Extract the (x, y) coordinate from the center of the cell holding the provided text.  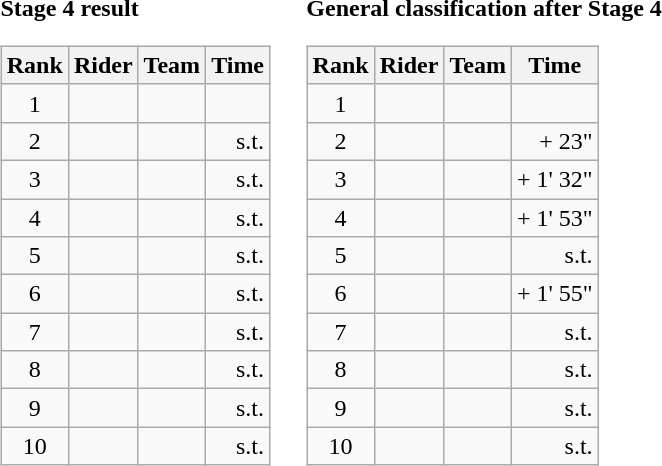
+ 1' 53" (554, 217)
+ 1' 55" (554, 294)
+ 23" (554, 141)
+ 1' 32" (554, 179)
